Return the (x, y) coordinate for the center point of the cell that contains the specified text.  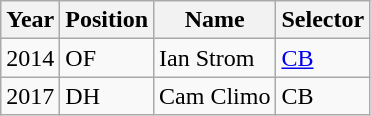
Selector (323, 20)
OF (107, 58)
Ian Strom (215, 58)
Cam Climo (215, 96)
Position (107, 20)
2014 (30, 58)
Name (215, 20)
2017 (30, 96)
DH (107, 96)
Year (30, 20)
